Determine the [X, Y] coordinate at the center of the cell enclosing the given text.  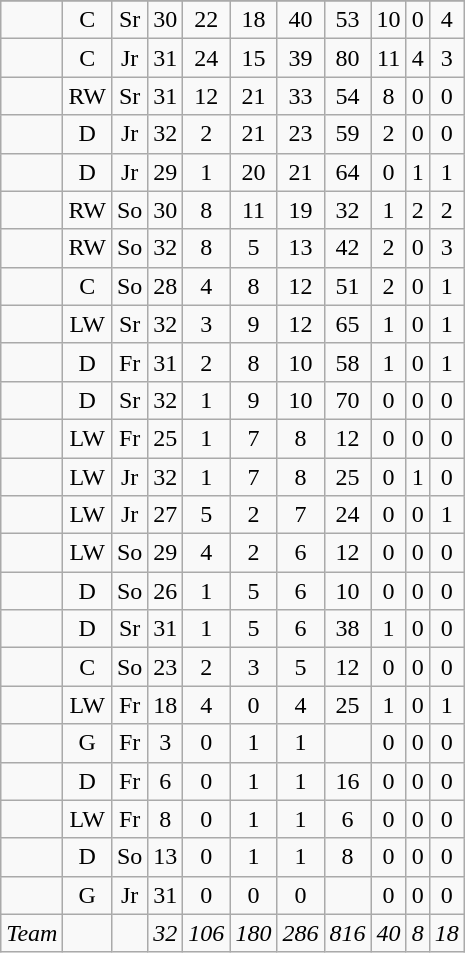
27 [166, 515]
26 [166, 591]
39 [300, 58]
65 [348, 324]
80 [348, 58]
53 [348, 20]
20 [254, 172]
106 [206, 933]
816 [348, 933]
70 [348, 400]
28 [166, 286]
286 [300, 933]
59 [348, 134]
19 [300, 210]
16 [348, 781]
180 [254, 933]
64 [348, 172]
22 [206, 20]
15 [254, 58]
58 [348, 362]
54 [348, 96]
Team [32, 933]
51 [348, 286]
42 [348, 248]
38 [348, 629]
33 [300, 96]
